Scan for the cell matching the given text and deliver its [X, Y] coordinate at center. 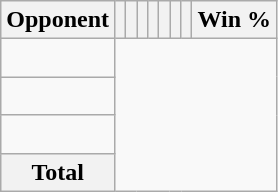
Total [58, 172]
Opponent [58, 20]
Win % [234, 20]
